Capture the cell that displays the provided text and extract its [X, Y] central coordinate. 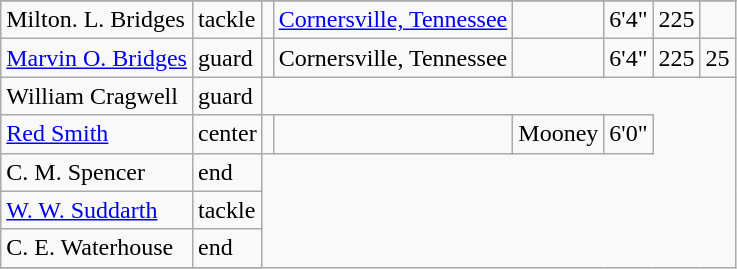
6'0" [628, 134]
Marvin O. Bridges [97, 58]
W. W. Suddarth [97, 210]
Red Smith [97, 134]
25 [718, 58]
C. E. Waterhouse [97, 248]
center [227, 134]
Milton. L. Bridges [97, 20]
C. M. Spencer [97, 172]
Mooney [558, 134]
William Cragwell [97, 96]
